For the text-containing cell, return its midpoint in (X, Y) coordinate format. 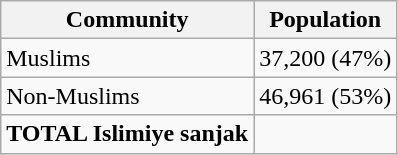
46,961 (53%) (326, 96)
TOTAL Islimiye sanjak (128, 134)
37,200 (47%) (326, 58)
Community (128, 20)
Population (326, 20)
Muslims (128, 58)
Non-Muslims (128, 96)
